Detect which cell encompasses the target text, then output its [X, Y] center coordinate. 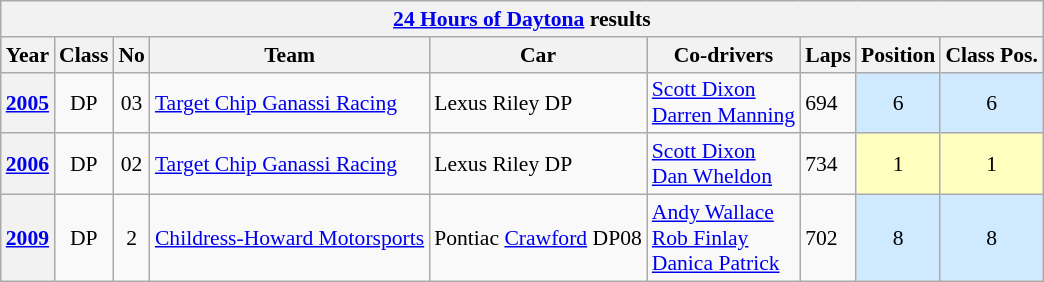
2005 [28, 102]
2006 [28, 164]
No [132, 55]
Childress-Howard Motorsports [290, 238]
Co-drivers [724, 55]
Scott Dixon Darren Manning [724, 102]
Pontiac Crawford DP08 [538, 238]
2009 [28, 238]
Laps [828, 55]
702 [828, 238]
Team [290, 55]
694 [828, 102]
2 [132, 238]
03 [132, 102]
24 Hours of Daytona results [522, 19]
Car [538, 55]
Position [898, 55]
Class Pos. [991, 55]
Class [84, 55]
734 [828, 164]
02 [132, 164]
Andy Wallace Rob Finlay Danica Patrick [724, 238]
Year [28, 55]
Scott Dixon Dan Wheldon [724, 164]
